Pinpoint the cell where the given text exists, returning its [x, y] midpoint coordinate. 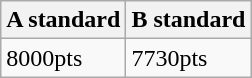
B standard [188, 20]
A standard [64, 20]
8000pts [64, 58]
7730pts [188, 58]
